For the text-containing cell, return its midpoint in (x, y) coordinate format. 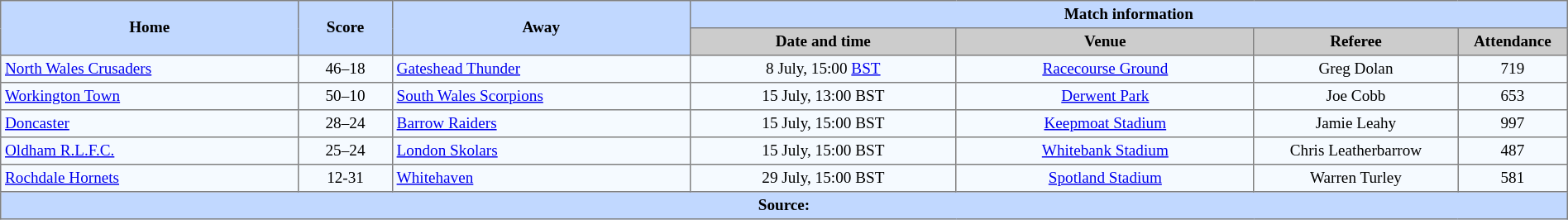
487 (1513, 151)
Away (541, 28)
Match information (1128, 15)
28–24 (346, 124)
Score (346, 28)
Greg Dolan (1355, 69)
Attendance (1513, 41)
Home (150, 28)
Rochdale Hornets (150, 179)
997 (1513, 124)
Oldham R.L.F.C. (150, 151)
8 July, 15:00 BST (823, 69)
653 (1513, 96)
London Skolars (541, 151)
North Wales Crusaders (150, 69)
Chris Leatherbarrow (1355, 151)
50–10 (346, 96)
Keepmoat Stadium (1105, 124)
12-31 (346, 179)
Barrow Raiders (541, 124)
Doncaster (150, 124)
Gateshead Thunder (541, 69)
Derwent Park (1105, 96)
25–24 (346, 151)
Referee (1355, 41)
719 (1513, 69)
15 July, 13:00 BST (823, 96)
Racecourse Ground (1105, 69)
Whitehaven (541, 179)
Source: (784, 205)
Whitebank Stadium (1105, 151)
29 July, 15:00 BST (823, 179)
Warren Turley (1355, 179)
South Wales Scorpions (541, 96)
Spotland Stadium (1105, 179)
46–18 (346, 69)
Joe Cobb (1355, 96)
581 (1513, 179)
Jamie Leahy (1355, 124)
Venue (1105, 41)
Workington Town (150, 96)
Date and time (823, 41)
